Detect which cell encompasses the target text, then output its [x, y] center coordinate. 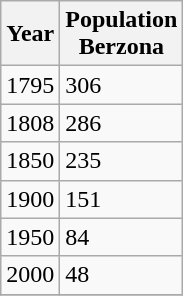
151 [122, 199]
84 [122, 237]
1808 [30, 123]
48 [122, 275]
1850 [30, 161]
2000 [30, 275]
1900 [30, 199]
286 [122, 123]
1950 [30, 237]
1795 [30, 85]
235 [122, 161]
306 [122, 85]
Year [30, 34]
Population Berzona [122, 34]
